From the cell containing the given text, extract its center point as [X, Y] coordinate. 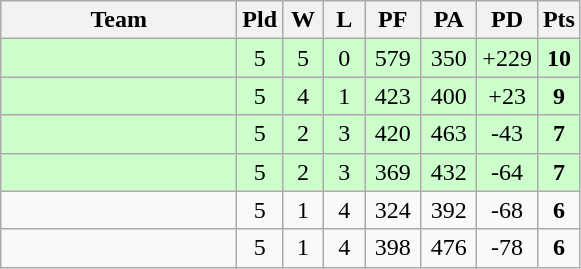
-78 [508, 248]
+229 [508, 58]
Pld [260, 20]
392 [449, 210]
0 [344, 58]
PA [449, 20]
Team [119, 20]
579 [393, 58]
L [344, 20]
324 [393, 210]
432 [449, 172]
Pts [558, 20]
476 [449, 248]
-43 [508, 134]
-64 [508, 172]
369 [393, 172]
+23 [508, 96]
PF [393, 20]
-68 [508, 210]
PD [508, 20]
350 [449, 58]
423 [393, 96]
420 [393, 134]
9 [558, 96]
400 [449, 96]
398 [393, 248]
W [304, 20]
10 [558, 58]
463 [449, 134]
